Determine the (X, Y) coordinate at the center of the cell enclosing the given text.  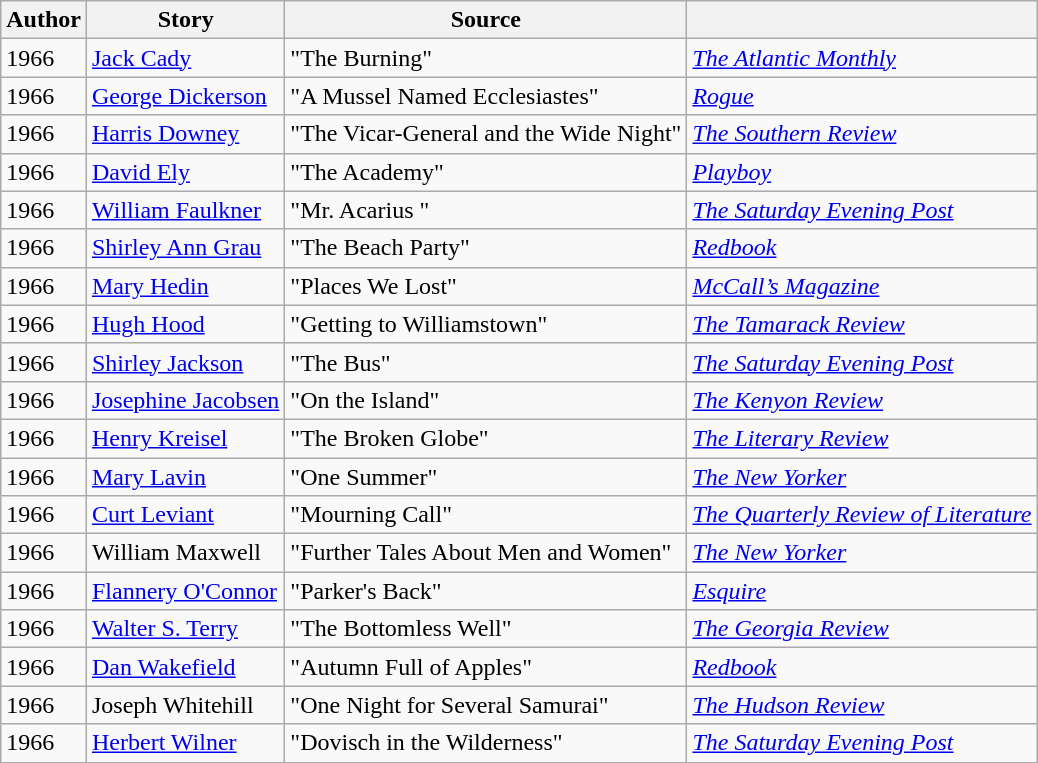
"The Beach Party" (486, 248)
Story (185, 20)
Henry Kreisel (185, 438)
"Further Tales About Men and Women" (486, 553)
The Hudson Review (862, 705)
"One Night for Several Samurai" (486, 705)
"Mr. Acarius " (486, 210)
Rogue (862, 96)
David Ely (185, 172)
Harris Downey (185, 134)
Source (486, 20)
The Literary Review (862, 438)
The Kenyon Review (862, 400)
Shirley Jackson (185, 362)
Flannery O'Connor (185, 591)
"Autumn Full of Apples" (486, 667)
"Places We Lost" (486, 286)
"Mourning Call" (486, 515)
Walter S. Terry (185, 629)
Esquire (862, 591)
Joseph Whitehill (185, 705)
"A Mussel Named Ecclesiastes" (486, 96)
William Faulkner (185, 210)
George Dickerson (185, 96)
"One Summer" (486, 477)
"The Burning" (486, 58)
"The Broken Globe" (486, 438)
"The Vicar-General and the Wide Night" (486, 134)
William Maxwell (185, 553)
McCall’s Magazine (862, 286)
Author (44, 20)
"On the Island" (486, 400)
Dan Wakefield (185, 667)
"The Academy" (486, 172)
Jack Cady (185, 58)
The Georgia Review (862, 629)
"Parker's Back" (486, 591)
Shirley Ann Grau (185, 248)
Herbert Wilner (185, 743)
The Quarterly Review of Literature (862, 515)
Mary Lavin (185, 477)
The Atlantic Monthly (862, 58)
Curt Leviant (185, 515)
The Tamarack Review (862, 324)
"Getting to Williamstown" (486, 324)
Hugh Hood (185, 324)
"Dovisch in the Wilderness" (486, 743)
Playboy (862, 172)
"The Bus" (486, 362)
Josephine Jacobsen (185, 400)
"The Bottomless Well" (486, 629)
The Southern Review (862, 134)
Mary Hedin (185, 286)
